From the cell containing the given text, extract its center point as (x, y) coordinate. 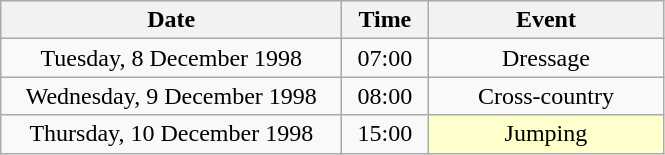
08:00 (385, 96)
Date (172, 20)
Cross-country (546, 96)
Thursday, 10 December 1998 (172, 134)
Wednesday, 9 December 1998 (172, 96)
15:00 (385, 134)
Event (546, 20)
Dressage (546, 58)
Jumping (546, 134)
Tuesday, 8 December 1998 (172, 58)
Time (385, 20)
07:00 (385, 58)
